Capture the cell that displays the provided text and extract its [X, Y] central coordinate. 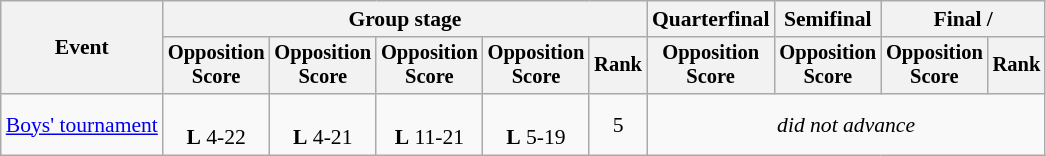
L 5-19 [536, 124]
Event [82, 48]
Semifinal [828, 19]
Final / [963, 19]
L 11-21 [430, 124]
Boys' tournament [82, 124]
did not advance [846, 124]
Quarterfinal [711, 19]
Group stage [405, 19]
5 [618, 124]
L 4-22 [216, 124]
L 4-21 [322, 124]
